Extract the (x, y) coordinate from the center of the cell holding the provided text.  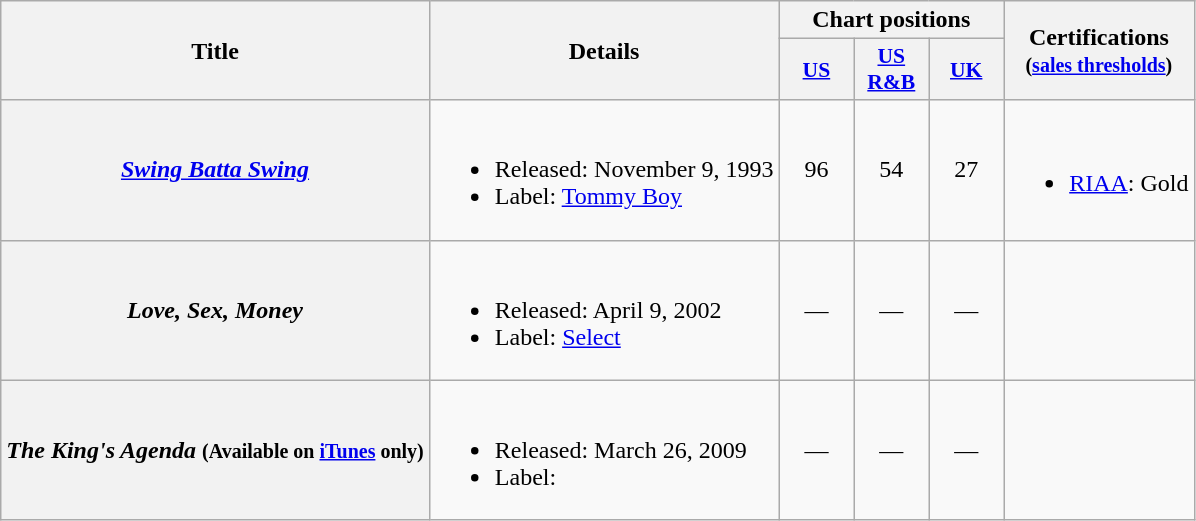
RIAA: Gold (1099, 170)
The King's Agenda (Available on iTunes only) (216, 450)
96 (816, 170)
27 (966, 170)
Chart positions (892, 20)
UK (966, 70)
USR&B (892, 70)
Details (604, 50)
Released: April 9, 2002Label: Select (604, 310)
Swing Batta Swing (216, 170)
Released: November 9, 1993Label: Tommy Boy (604, 170)
Certifications(sales thresholds) (1099, 50)
54 (892, 170)
Title (216, 50)
Love, Sex, Money (216, 310)
Released: March 26, 2009Label: (604, 450)
US (816, 70)
